Detect which cell encompasses the target text, then output its (X, Y) center coordinate. 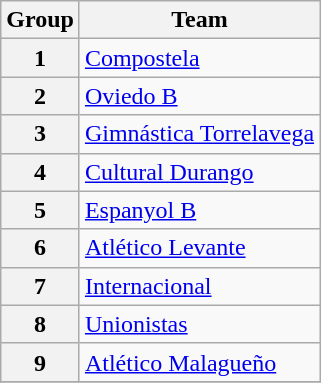
1 (40, 58)
3 (40, 134)
2 (40, 96)
Team (199, 20)
7 (40, 286)
6 (40, 248)
Compostela (199, 58)
5 (40, 210)
Unionistas (199, 324)
8 (40, 324)
Atlético Levante (199, 248)
Atlético Malagueño (199, 362)
4 (40, 172)
Group (40, 20)
Cultural Durango (199, 172)
9 (40, 362)
Internacional (199, 286)
Espanyol B (199, 210)
Gimnástica Torrelavega (199, 134)
Oviedo B (199, 96)
